Determine the [X, Y] coordinate at the center of the cell enclosing the given text.  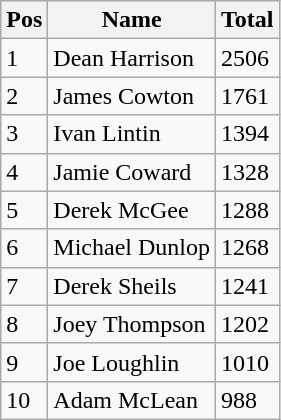
Derek Sheils [132, 286]
Michael Dunlop [132, 248]
Derek McGee [132, 210]
1394 [248, 134]
2506 [248, 58]
Joe Loughlin [132, 362]
1268 [248, 248]
7 [24, 286]
Pos [24, 20]
9 [24, 362]
1010 [248, 362]
1328 [248, 172]
1288 [248, 210]
Total [248, 20]
Joey Thompson [132, 324]
James Cowton [132, 96]
2 [24, 96]
Ivan Lintin [132, 134]
8 [24, 324]
10 [24, 400]
Adam McLean [132, 400]
6 [24, 248]
Dean Harrison [132, 58]
4 [24, 172]
Name [132, 20]
Jamie Coward [132, 172]
5 [24, 210]
1 [24, 58]
988 [248, 400]
1761 [248, 96]
1202 [248, 324]
3 [24, 134]
1241 [248, 286]
